Detect which cell encompasses the target text, then output its (X, Y) center coordinate. 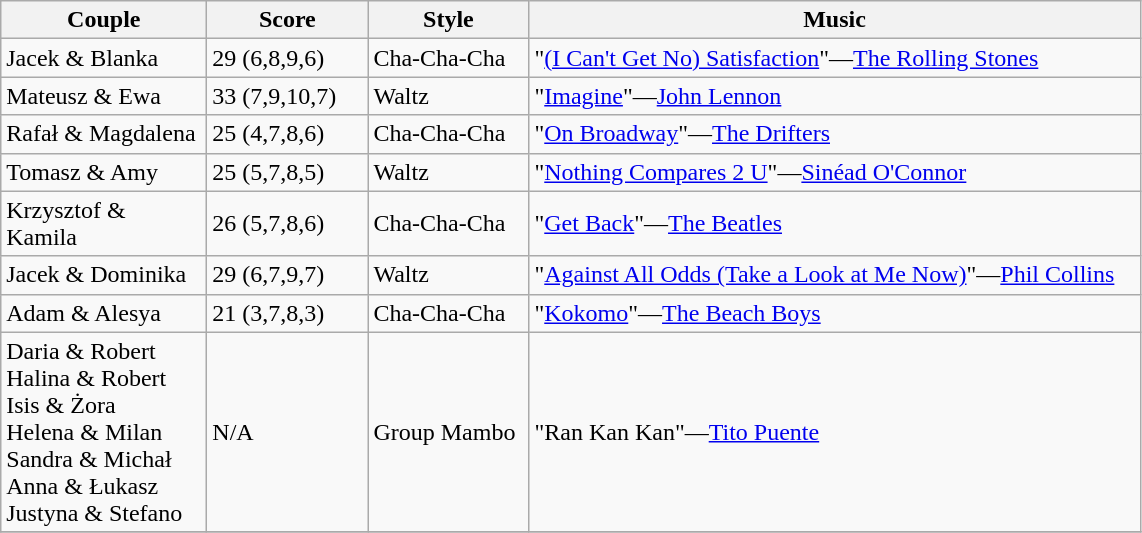
Rafał & Magdalena (104, 134)
29 (6,7,9,7) (288, 275)
Score (288, 20)
Style (448, 20)
N/A (288, 432)
Mateusz & Ewa (104, 96)
29 (6,8,9,6) (288, 58)
25 (5,7,8,5) (288, 172)
Jacek & Dominika (104, 275)
25 (4,7,8,6) (288, 134)
"On Broadway"—The Drifters (834, 134)
Tomasz & Amy (104, 172)
Adam & Alesya (104, 313)
Jacek & Blanka (104, 58)
Music (834, 20)
"Kokomo"—The Beach Boys (834, 313)
Couple (104, 20)
"Get Back"—The Beatles (834, 224)
"Nothing Compares 2 U"—Sinéad O'Connor (834, 172)
"Ran Kan Kan"—Tito Puente (834, 432)
"(I Can't Get No) Satisfaction"—The Rolling Stones (834, 58)
33 (7,9,10,7) (288, 96)
Krzysztof & Kamila (104, 224)
Group Mambo (448, 432)
26 (5,7,8,6) (288, 224)
Daria & RobertHalina & RobertIsis & ŻoraHelena & MilanSandra & MichałAnna & ŁukaszJustyna & Stefano (104, 432)
"Imagine"—John Lennon (834, 96)
"Against All Odds (Take a Look at Me Now)"—Phil Collins (834, 275)
21 (3,7,8,3) (288, 313)
